Return (x, y) of the center of cell containing provided text 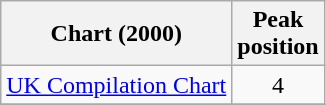
Chart (2000) (116, 34)
4 (278, 85)
UK Compilation Chart (116, 85)
Peakposition (278, 34)
